Pinpoint the cell where the given text exists, returning its [x, y] midpoint coordinate. 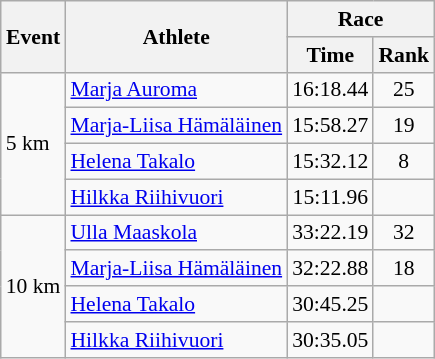
Ulla Maaskola [176, 233]
25 [404, 90]
19 [404, 126]
Rank [404, 55]
18 [404, 269]
Marja Auroma [176, 90]
15:32.12 [330, 162]
15:58.27 [330, 126]
Race [360, 19]
10 km [34, 286]
8 [404, 162]
32:22.88 [330, 269]
33:22.19 [330, 233]
5 km [34, 143]
Time [330, 55]
15:11.96 [330, 197]
Athlete [176, 36]
Event [34, 36]
30:45.25 [330, 304]
32 [404, 233]
16:18.44 [330, 90]
30:35.05 [330, 340]
